Capture the cell that displays the provided text and extract its [x, y] central coordinate. 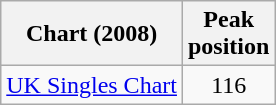
UK Singles Chart [92, 85]
Peakposition [228, 34]
Chart (2008) [92, 34]
116 [228, 85]
